Output the [x, y] coordinate of the center of the cell containing the given text.  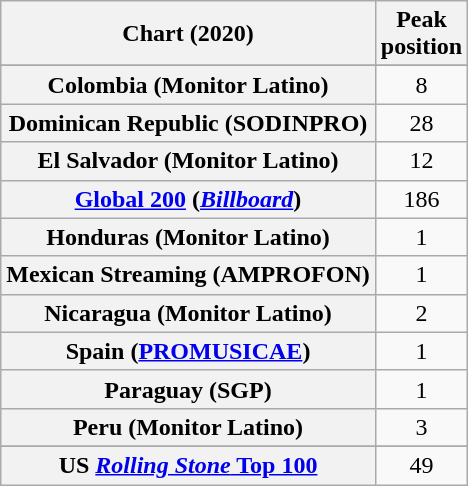
Global 200 (Billboard) [188, 199]
Dominican Republic (SODINPRO) [188, 123]
12 [421, 161]
186 [421, 199]
Colombia (Monitor Latino) [188, 85]
Mexican Streaming (AMPROFON) [188, 275]
El Salvador (Monitor Latino) [188, 161]
3 [421, 427]
Spain (PROMUSICAE) [188, 351]
Chart (2020) [188, 34]
Peakposition [421, 34]
2 [421, 313]
US Rolling Stone Top 100 [188, 465]
Nicaragua (Monitor Latino) [188, 313]
Paraguay (SGP) [188, 389]
8 [421, 85]
28 [421, 123]
Honduras (Monitor Latino) [188, 237]
49 [421, 465]
Peru (Monitor Latino) [188, 427]
